Detect which cell encompasses the target text, then output its (x, y) center coordinate. 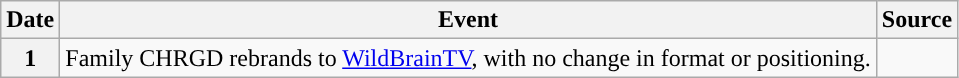
Family CHRGD rebrands to WildBrainTV, with no change in format or positioning. (468, 58)
Source (916, 20)
Event (468, 20)
Date (30, 20)
1 (30, 58)
